Detect which cell encompasses the target text, then output its (X, Y) center coordinate. 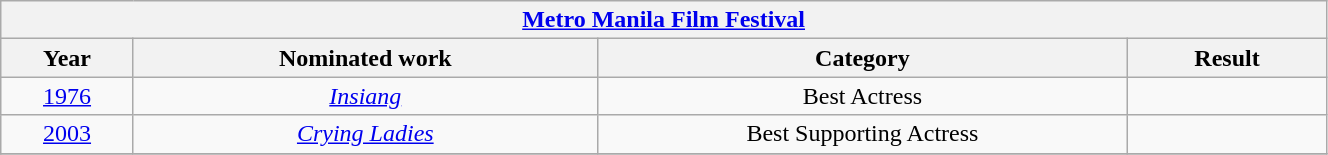
Year (68, 58)
2003 (68, 134)
1976 (68, 96)
Best Actress (862, 96)
Crying Ladies (365, 134)
Insiang (365, 96)
Metro Manila Film Festival (664, 20)
Category (862, 58)
Nominated work (365, 58)
Result (1228, 58)
Best Supporting Actress (862, 134)
